Identify which cell holds the provided text, then report its (x, y) central coordinate. 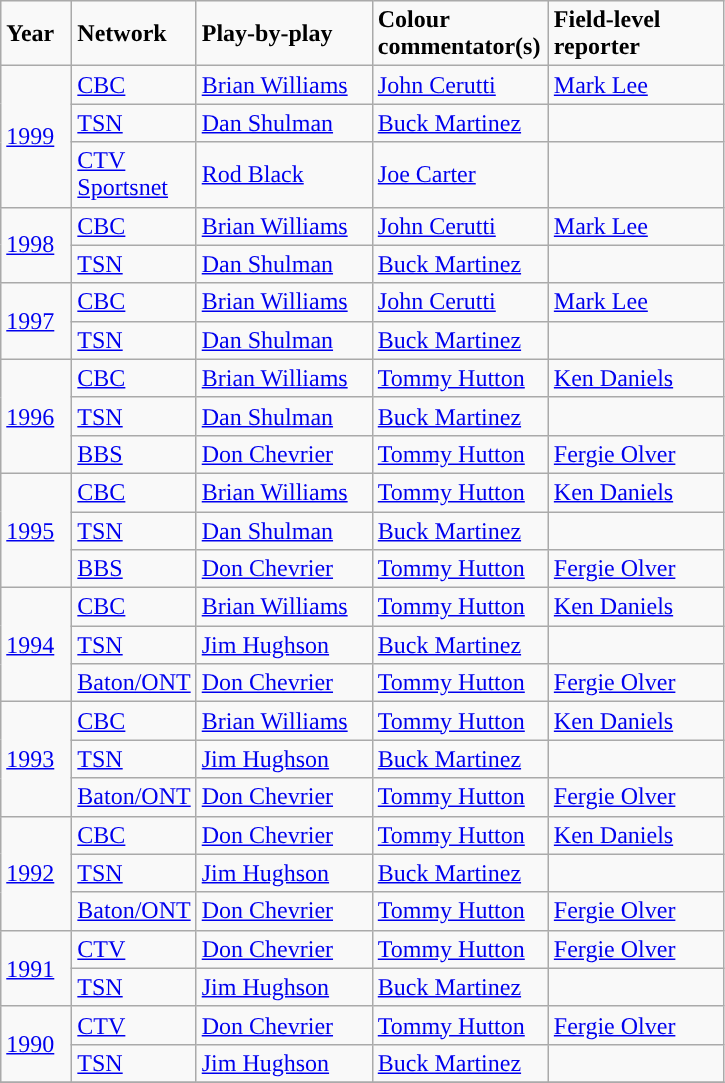
1998 (36, 245)
Joe Carter (460, 174)
Rod Black (284, 174)
Play-by-play (284, 34)
1999 (36, 136)
Colour commentator(s) (460, 34)
Field-level reporter (636, 34)
1990 (36, 1044)
1997 (36, 321)
1992 (36, 873)
1993 (36, 759)
Year (36, 34)
Network (134, 34)
1995 (36, 530)
1991 (36, 968)
CTV Sportsnet (134, 174)
1996 (36, 416)
1994 (36, 645)
